Search for the cell housing the specified text and yield its (X, Y) center coordinate. 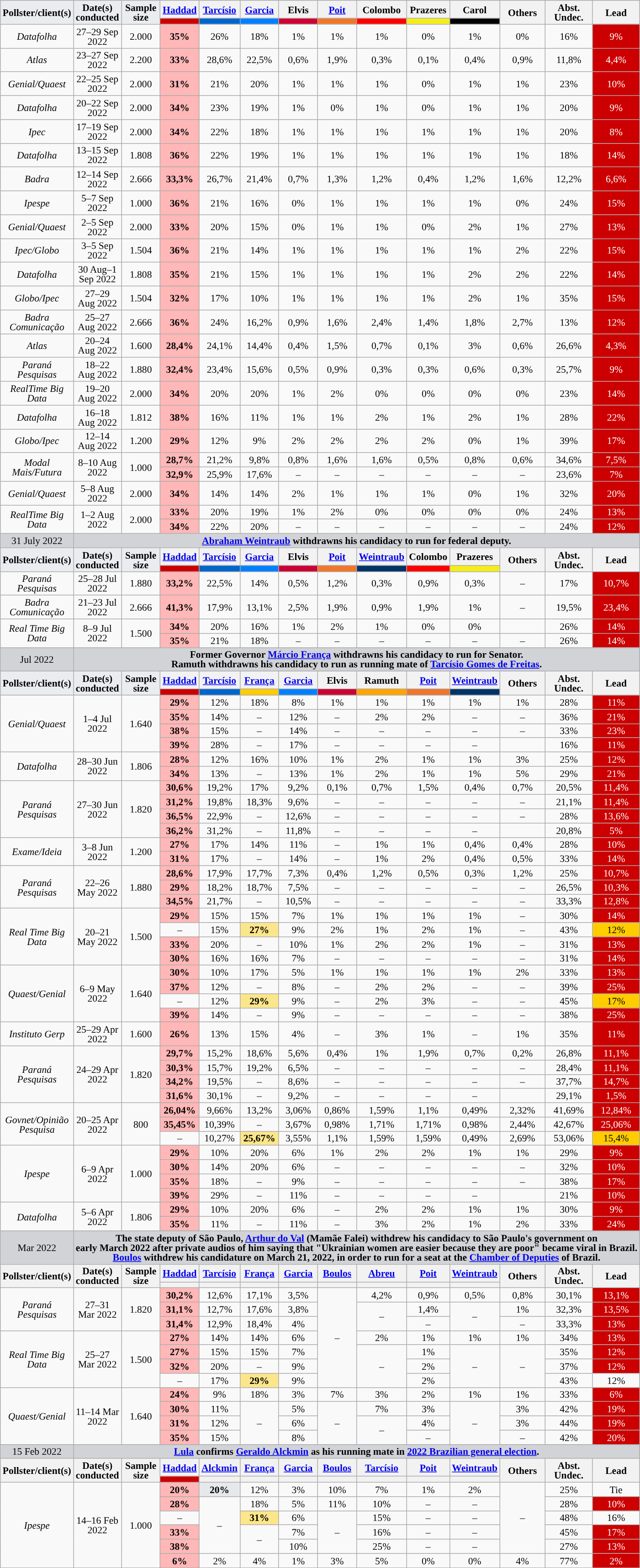
31,4% (180, 1324)
25,7% (568, 370)
3,55% (298, 1138)
3,67% (298, 1125)
1.812 (141, 417)
21–23 Jul 2022 (98, 607)
6–9 Apr 2022 (98, 1174)
Jul 2022 (37, 660)
19–20 Aug 2022 (98, 393)
48% (568, 1518)
2,5% (298, 607)
18–22 Aug 2022 (98, 370)
12,8% (616, 902)
Abreu (382, 1273)
1,3% (337, 179)
12–14 Sep 2022 (98, 179)
31,1% (180, 1309)
24,1% (219, 346)
21,7% (219, 902)
32,4% (180, 370)
2,32% (523, 1110)
16–18 Aug 2022 (98, 417)
14,7% (616, 1082)
28–30 Jun 2022 (98, 766)
27–29 Aug 2022 (98, 298)
36,5% (180, 816)
22,9% (219, 816)
15,6% (259, 370)
13–15 Sep 2022 (98, 155)
15,2% (219, 1053)
24–29 Apr 2022 (98, 1074)
15,4% (616, 1138)
27–29 Sep 2022 (98, 36)
23,6% (568, 474)
1–4 Jul 2022 (98, 723)
27–31 Mar 2022 (98, 1309)
30,6% (180, 787)
26,7% (219, 179)
2,7% (523, 322)
20–24 Aug 2022 (98, 346)
34,5% (180, 902)
1–2 Aug 2022 (98, 519)
4,2% (382, 1295)
3–5 Sep 2022 (98, 250)
26,5% (568, 887)
21,4% (259, 179)
Carol (475, 9)
Badra (37, 179)
Abraham Weintraub withdrawns his candidacy to run for federal deputy. (357, 541)
16,2% (259, 322)
3–8 Jun 2022 (98, 851)
9,8% (259, 460)
3,8% (298, 1309)
Modal Mais/Futura (37, 467)
34,2% (180, 1082)
29,7% (180, 1053)
6–9 May 2022 (98, 994)
26,8% (568, 1053)
25,06% (616, 1125)
22–26 May 2022 (98, 887)
14–16 Feb 2022 (98, 1526)
Alckmin (219, 1468)
17,7% (259, 873)
25,9% (219, 474)
12,84% (616, 1110)
9,66% (219, 1110)
3,5% (298, 1295)
10,27% (219, 1138)
13,6% (616, 816)
Instituto Gerp (37, 1034)
21,2% (219, 460)
21,1% (568, 802)
0,2% (523, 1053)
0,86% (337, 1110)
18,2% (219, 887)
9,6% (298, 802)
20,5% (568, 787)
41,3% (180, 607)
5–7 Sep 2022 (98, 203)
13,5% (616, 1309)
2–5 Sep 2022 (98, 227)
53,06% (568, 1138)
12,2% (568, 179)
Ipec (37, 132)
37,7% (568, 1082)
33,2% (180, 583)
25–27 Mar 2022 (98, 1359)
10,3% (616, 887)
19,8% (219, 802)
17–19 Sep 2022 (98, 132)
30 Aug–1 Sep 2022 (98, 275)
25,67% (259, 1138)
42,67% (568, 1125)
6,6% (616, 179)
14,4% (259, 346)
2,69% (523, 1138)
7,3% (298, 873)
1,8% (475, 322)
29,1% (568, 1096)
22–25 Sep 2022 (98, 84)
2,4% (382, 322)
30,3% (180, 1067)
Ramuth (382, 681)
32,9% (180, 474)
10,39% (219, 1125)
20,8% (568, 830)
4,3% (616, 346)
6,5% (298, 1067)
5–6 Apr 2022 (98, 1217)
12–14 Aug 2022 (98, 441)
8–9 Jul 2022 (98, 634)
77% (568, 1560)
Exame/Ideia (37, 851)
17,1% (259, 1295)
18,3% (259, 802)
5–8 Aug 2022 (98, 493)
11–14 Mar 2022 (98, 1416)
2,44% (523, 1125)
41,69% (568, 1110)
13,2% (259, 1110)
2.200 (141, 60)
25–29 Apr 2022 (98, 1034)
18,4% (259, 1324)
Tie (616, 1490)
32,3% (568, 1309)
31 July 2022 (37, 541)
Lula confirms Geraldo Alckmin as his running mate in 2022 Brazilian general election. (357, 1452)
5,6% (298, 1053)
800 (141, 1125)
12,7% (219, 1309)
20–21 May 2022 (98, 937)
8,6% (298, 1082)
8–10 Aug 2022 (98, 467)
Govnet/Opinião Pesquisa (37, 1125)
30,2% (180, 1295)
35,45% (180, 1125)
3,06% (298, 1110)
31,6% (180, 1096)
27–30 Jun 2022 (98, 809)
25–27 Aug 2022 (98, 322)
26,04% (180, 1110)
18,6% (259, 1053)
Mar 2022 (37, 1248)
23–27 Sep 2022 (98, 60)
18,7% (259, 887)
28,7% (180, 460)
25–28 Jul 2022 (98, 583)
4,4% (616, 60)
15,7% (219, 1067)
20–22 Sep 2022 (98, 108)
Ipec/Globo (37, 250)
26,6% (568, 346)
20–25 Apr 2022 (98, 1125)
44% (568, 1423)
36,2% (180, 830)
12,9% (219, 1324)
10,5% (298, 902)
34,6% (568, 460)
15 Feb 2022 (37, 1452)
